From the cell containing the given text, extract its center point as (x, y) coordinate. 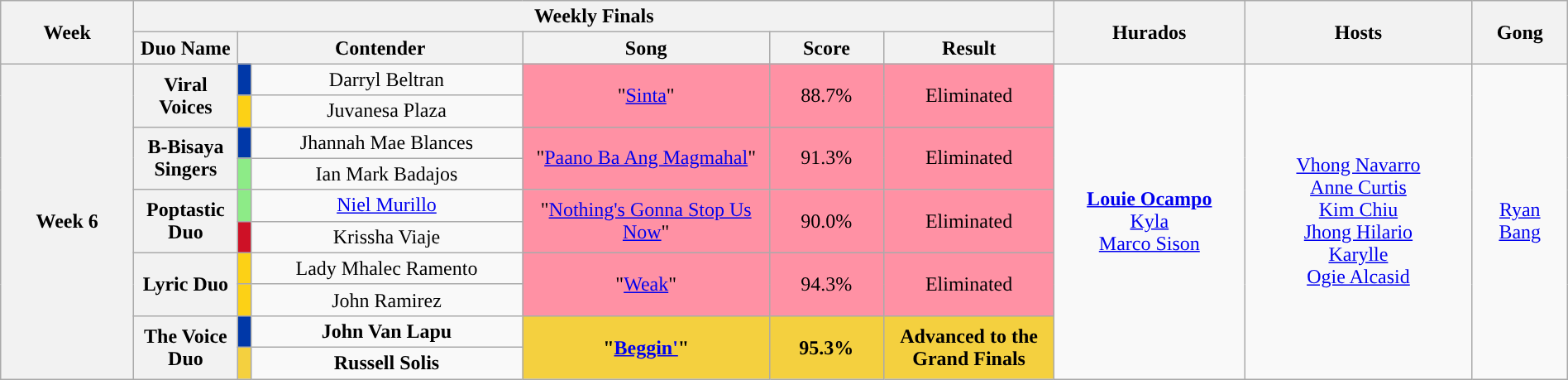
Jhannah Mae Blances (387, 142)
Week 6 (68, 222)
Krissha Viaje (387, 237)
Gong (1520, 32)
94.3% (826, 284)
88.7% (826, 95)
Hurados (1150, 32)
Duo Name (186, 48)
Song (647, 48)
Ian Mark Badajos (387, 174)
Lady Mhalec Ramento (387, 268)
The Voice Duo (186, 347)
Advanced to the Grand Finals (969, 347)
"Nothing's Gonna Stop Us Now" (647, 221)
John Van Lapu (387, 331)
"Beggin'" (647, 347)
91.3% (826, 158)
Hosts (1359, 32)
Result (969, 48)
Russell Solis (387, 363)
Contender (380, 48)
Weekly Finals (594, 17)
Juvanesa Plaza (387, 111)
"Weak" (647, 284)
Viral Voices (186, 95)
Darryl Beltran (387, 79)
John Ramirez (387, 300)
95.3% (826, 347)
Ryan Bang (1520, 222)
90.0% (826, 221)
Lyric Duo (186, 284)
Vhong NavarroAnne CurtisKim ChiuJhong HilarioKarylleOgie Alcasid (1359, 222)
"Sinta" (647, 95)
Score (826, 48)
"Paano Ba Ang Magmahal" (647, 158)
Niel Murillo (387, 205)
Louie OcampoKylaMarco Sison (1150, 222)
B-Bisaya Singers (186, 158)
Week (68, 32)
Poptastic Duo (186, 221)
